Return the [x, y] coordinate for the center point of the cell that contains the specified text.  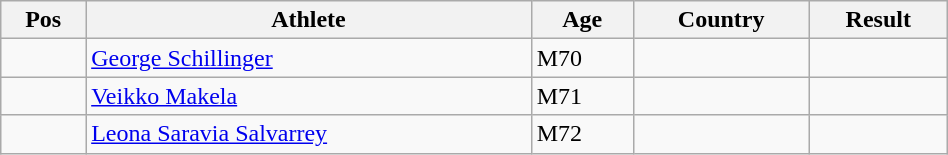
Result [878, 20]
Veikko Makela [309, 96]
M72 [582, 134]
George Schillinger [309, 58]
Country [721, 20]
Athlete [309, 20]
Pos [44, 20]
Leona Saravia Salvarrey [309, 134]
M70 [582, 58]
M71 [582, 96]
Age [582, 20]
